Capture the cell that displays the provided text and extract its (X, Y) central coordinate. 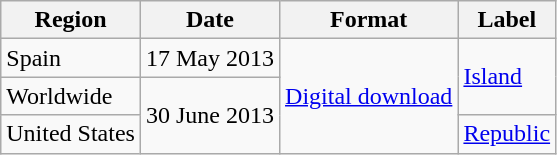
Worldwide (71, 96)
Date (210, 20)
Format (369, 20)
17 May 2013 (210, 58)
Spain (71, 58)
Region (71, 20)
Republic (507, 134)
Island (507, 77)
United States (71, 134)
Label (507, 20)
Digital download (369, 96)
30 June 2013 (210, 115)
